Extract the [X, Y] coordinate from the center of the cell holding the provided text.  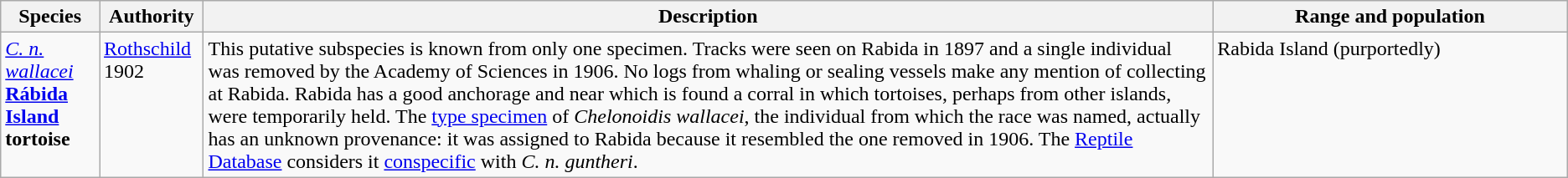
Rabida Island (purportedly) [1390, 105]
Species [50, 17]
Description [709, 17]
C. n. wallaceiRábida Island tortoise [50, 105]
Rothschild 1902 [152, 105]
Range and population [1390, 17]
Authority [152, 17]
